Locate the cell with the specified text and output its [x, y] center coordinate. 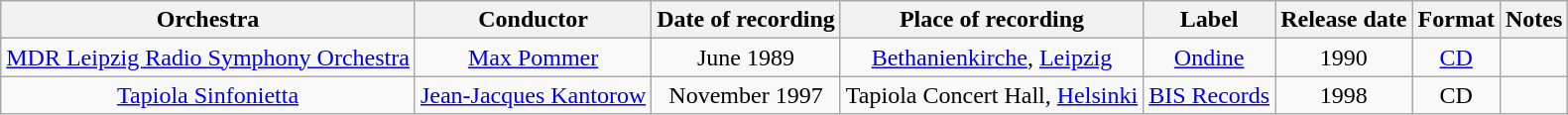
1998 [1344, 95]
Jean-Jacques Kantorow [533, 95]
Format [1456, 20]
BIS Records [1210, 95]
Max Pommer [533, 57]
Ondine [1210, 57]
Tapiola Concert Hall, Helsinki [992, 95]
Orchestra [208, 20]
Label [1210, 20]
Date of recording [746, 20]
Tapiola Sinfonietta [208, 95]
June 1989 [746, 57]
1990 [1344, 57]
Place of recording [992, 20]
November 1997 [746, 95]
Notes [1533, 20]
MDR Leipzig Radio Symphony Orchestra [208, 57]
Release date [1344, 20]
Conductor [533, 20]
Bethanienkirche, Leipzig [992, 57]
